From the cell containing the given text, extract its center point as (X, Y) coordinate. 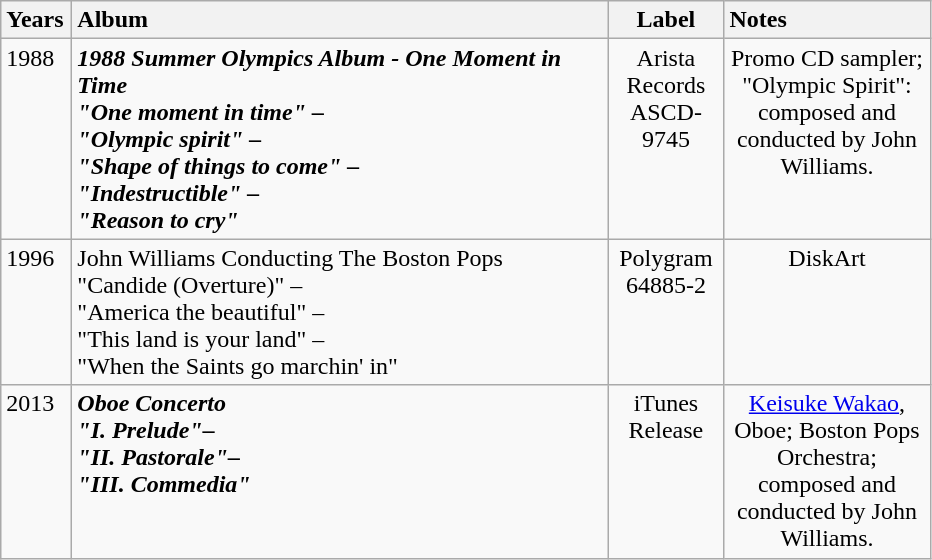
Album (340, 20)
iTunes Release (666, 472)
Notes (827, 20)
Label (666, 20)
Oboe Concerto"I. Prelude"–"II. Pastorale"–"III. Commedia" (340, 472)
Polygram 64885-2 (666, 312)
1996 (36, 312)
Arista Records ASCD-9745 (666, 139)
John Williams Conducting The Boston Pops"Candide (Overture)" –"America the beautiful" –"This land is your land" –"When the Saints go marchin' in" (340, 312)
Years (36, 20)
DiskArt (827, 312)
Keisuke Wakao, Oboe; Boston Pops Orchestra; composed and conducted by John Williams. (827, 472)
1988 (36, 139)
Promo CD sampler; "Olympic Spirit": composed and conducted by John Williams. (827, 139)
2013 (36, 472)
1988 Summer Olympics Album - One Moment in Time"One moment in time" –"Olympic spirit" –"Shape of things to come" –"Indestructible" –"Reason to cry" (340, 139)
